Extract the [X, Y] coordinate from the center of the cell holding the provided text.  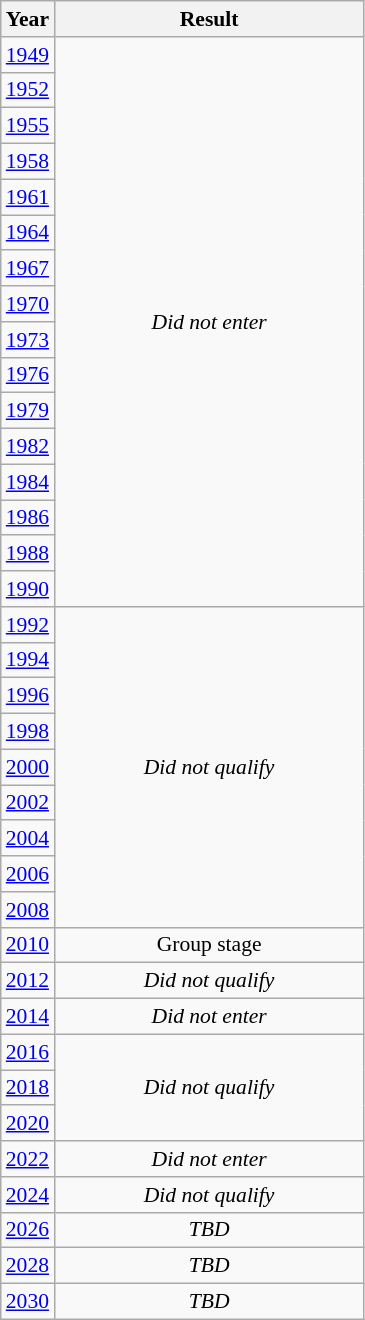
2014 [28, 1017]
1958 [28, 162]
2020 [28, 1124]
1994 [28, 660]
1970 [28, 304]
1990 [28, 589]
2022 [28, 1159]
1996 [28, 696]
1967 [28, 269]
2028 [28, 1266]
2012 [28, 981]
1984 [28, 482]
1998 [28, 732]
1949 [28, 55]
2006 [28, 874]
1988 [28, 554]
2026 [28, 1230]
1955 [28, 126]
Result [209, 19]
1992 [28, 625]
1964 [28, 233]
2004 [28, 839]
2024 [28, 1195]
2018 [28, 1088]
1973 [28, 340]
2008 [28, 910]
2000 [28, 767]
2010 [28, 945]
1982 [28, 447]
2002 [28, 803]
1961 [28, 197]
Group stage [209, 945]
Year [28, 19]
2030 [28, 1302]
1976 [28, 375]
1986 [28, 518]
1952 [28, 90]
2016 [28, 1052]
1979 [28, 411]
